Pinpoint the cell where the given text exists, returning its (X, Y) midpoint coordinate. 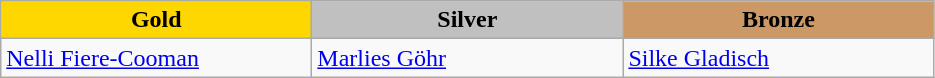
Gold (156, 20)
Silver (468, 20)
Marlies Göhr (468, 58)
Nelli Fiere-Cooman (156, 58)
Bronze (778, 20)
Silke Gladisch (778, 58)
